Provide the (x, y) coordinate of the cell's center where the given text is located.  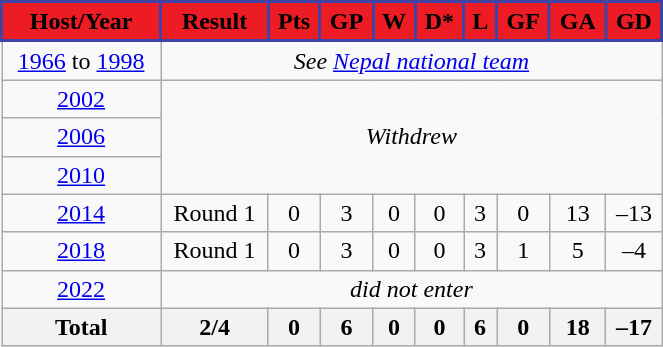
–13 (634, 213)
Pts (294, 22)
2022 (82, 289)
Host/Year (82, 22)
GA (578, 22)
Withdrew (412, 137)
2/4 (215, 327)
18 (578, 327)
L (480, 22)
13 (578, 213)
1966 to 1998 (82, 60)
2018 (82, 251)
See Nepal national team (412, 60)
2002 (82, 99)
GF (524, 22)
2006 (82, 137)
W (394, 22)
D* (439, 22)
GD (634, 22)
Total (82, 327)
2010 (82, 175)
2014 (82, 213)
GP (346, 22)
5 (578, 251)
Result (215, 22)
1 (524, 251)
did not enter (412, 289)
–4 (634, 251)
–17 (634, 327)
